For the text-containing cell, return its midpoint in [x, y] coordinate format. 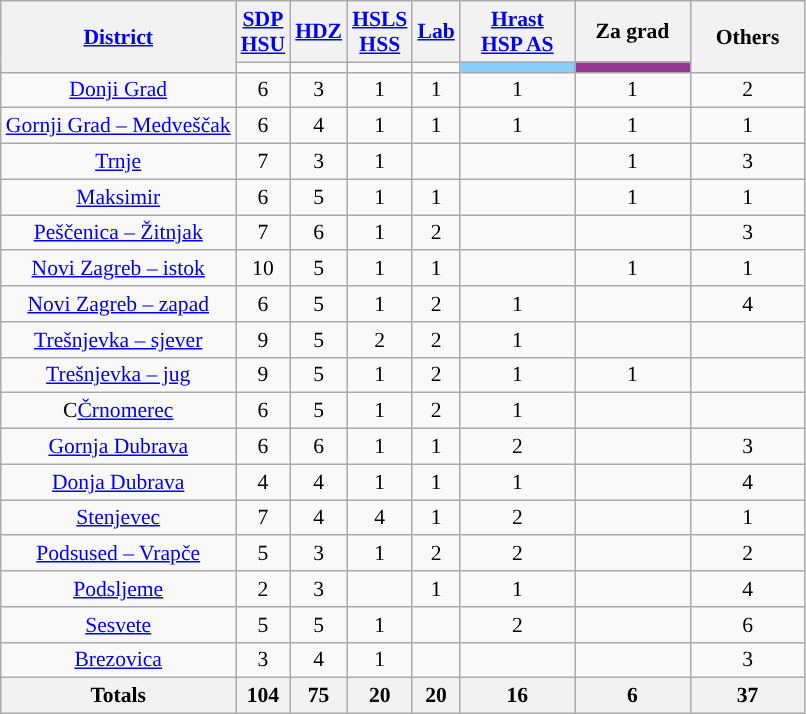
Za grad [632, 32]
Sesvete [118, 625]
District [118, 36]
Stenjevec [118, 518]
75 [318, 696]
CČrnomerec [118, 411]
Donji Grad [118, 90]
Trešnjevka – jug [118, 375]
Lab [436, 32]
16 [518, 696]
HrastHSP AS [518, 32]
Gornji Grad – Medveščak [118, 126]
Trnje [118, 162]
Podsused – Vrapče [118, 554]
10 [264, 269]
Donja Dubrava [118, 482]
Novi Zagreb – istok [118, 269]
Podsljeme [118, 589]
104 [264, 696]
SDPHSU [264, 32]
HSLSHSS [380, 32]
Maksimir [118, 197]
HDZ [318, 32]
Totals [118, 696]
Novi Zagreb – zapad [118, 304]
Peščenica – Žitnjak [118, 233]
Gornja Dubrava [118, 447]
Others [748, 36]
37 [748, 696]
Brezovica [118, 660]
Trešnjevka – sjever [118, 340]
